Detect which cell encompasses the target text, then output its (x, y) center coordinate. 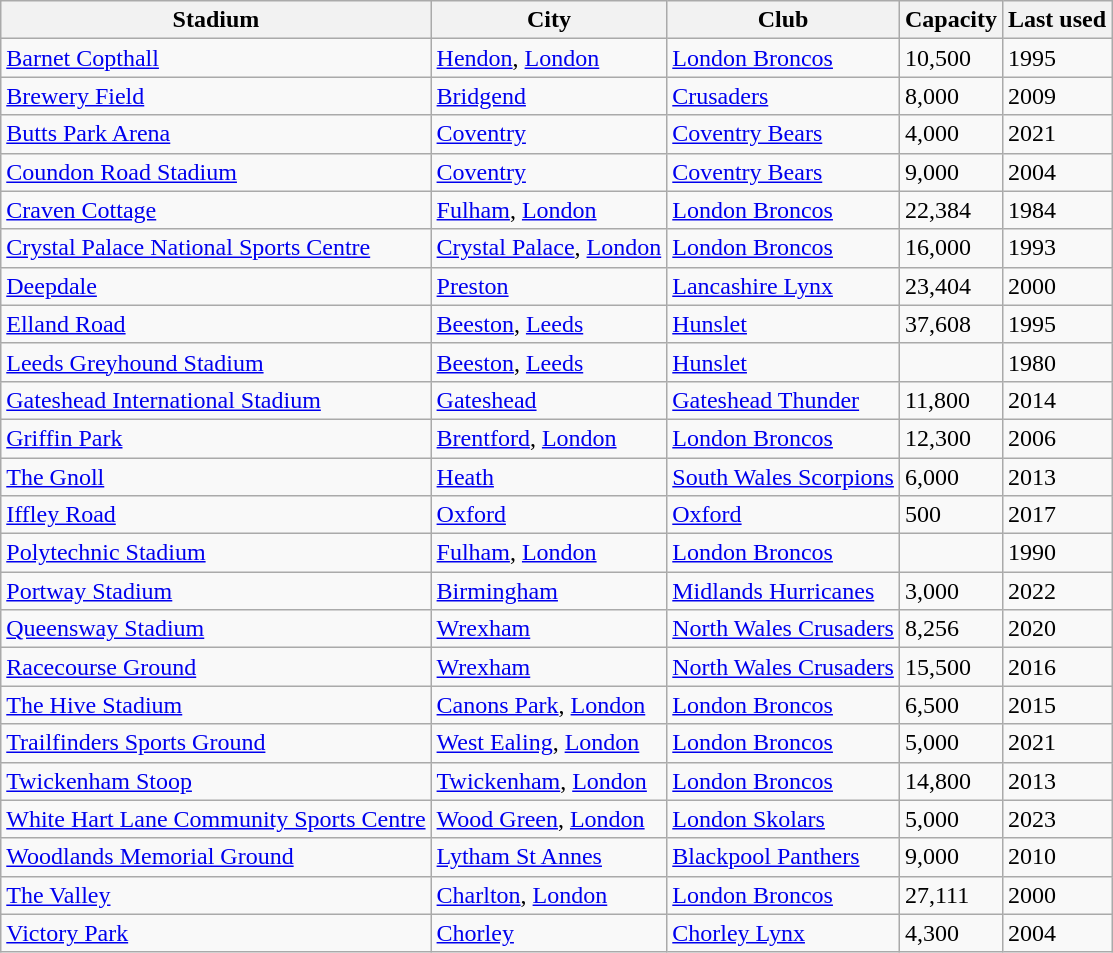
2022 (1056, 591)
Bridgend (549, 96)
Gateshead International Stadium (216, 400)
500 (950, 515)
Barnet Copthall (216, 58)
Blackpool Panthers (784, 857)
1993 (1056, 248)
Midlands Hurricanes (784, 591)
11,800 (950, 400)
Racecourse Ground (216, 667)
Coundon Road Stadium (216, 172)
Crystal Palace National Sports Centre (216, 248)
6,500 (950, 705)
West Ealing, London (549, 743)
Deepdale (216, 286)
2020 (1056, 629)
Gateshead Thunder (784, 400)
Brewery Field (216, 96)
The Gnoll (216, 477)
Stadium (216, 20)
22,384 (950, 210)
Lytham St Annes (549, 857)
8,000 (950, 96)
Craven Cottage (216, 210)
Portway Stadium (216, 591)
4,300 (950, 933)
Capacity (950, 20)
14,800 (950, 781)
Butts Park Arena (216, 134)
Iffley Road (216, 515)
2015 (1056, 705)
Crusaders (784, 96)
1980 (1056, 362)
City (549, 20)
White Hart Lane Community Sports Centre (216, 819)
Leeds Greyhound Stadium (216, 362)
2014 (1056, 400)
16,000 (950, 248)
Charlton, London (549, 895)
The Hive Stadium (216, 705)
Heath (549, 477)
Lancashire Lynx (784, 286)
Polytechnic Stadium (216, 553)
2016 (1056, 667)
Canons Park, London (549, 705)
Chorley (549, 933)
Wood Green, London (549, 819)
1990 (1056, 553)
6,000 (950, 477)
23,404 (950, 286)
2023 (1056, 819)
12,300 (950, 438)
2010 (1056, 857)
Chorley Lynx (784, 933)
Hendon, London (549, 58)
Last used (1056, 20)
8,256 (950, 629)
2017 (1056, 515)
Elland Road (216, 324)
Queensway Stadium (216, 629)
15,500 (950, 667)
Woodlands Memorial Ground (216, 857)
Gateshead (549, 400)
Birmingham (549, 591)
3,000 (950, 591)
London Skolars (784, 819)
Club (784, 20)
South Wales Scorpions (784, 477)
Twickenham Stoop (216, 781)
Preston (549, 286)
Trailfinders Sports Ground (216, 743)
Victory Park (216, 933)
Crystal Palace, London (549, 248)
The Valley (216, 895)
Brentford, London (549, 438)
Twickenham, London (549, 781)
27,111 (950, 895)
Griffin Park (216, 438)
10,500 (950, 58)
2009 (1056, 96)
1984 (1056, 210)
37,608 (950, 324)
2006 (1056, 438)
4,000 (950, 134)
